Output the (x, y) coordinate of the center of the cell containing the given text.  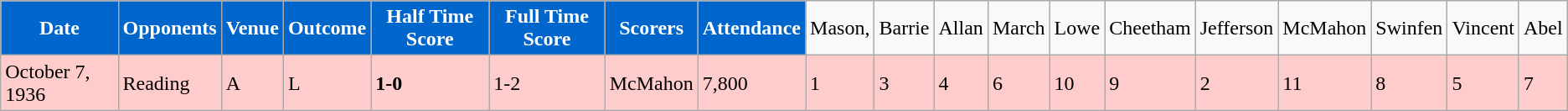
Allan (961, 29)
Opponents (169, 29)
Outcome (327, 29)
4 (961, 82)
8 (1409, 82)
2 (1236, 82)
Abel (1543, 29)
10 (1077, 82)
Jefferson (1236, 29)
Cheetham (1150, 29)
1-2 (547, 82)
L (327, 82)
Lowe (1077, 29)
1-0 (431, 82)
Swinfen (1409, 29)
A (252, 82)
5 (1483, 82)
Reading (169, 82)
Date (59, 29)
7,800 (751, 82)
7 (1543, 82)
Attendance (751, 29)
Scorers (652, 29)
6 (1019, 82)
Full Time Score (547, 29)
October 7, 1936 (59, 82)
Mason, (840, 29)
March (1019, 29)
Vincent (1483, 29)
11 (1325, 82)
Barrie (905, 29)
9 (1150, 82)
3 (905, 82)
Half Time Score (431, 29)
Venue (252, 29)
1 (840, 82)
